Capture the cell that displays the provided text and extract its (X, Y) central coordinate. 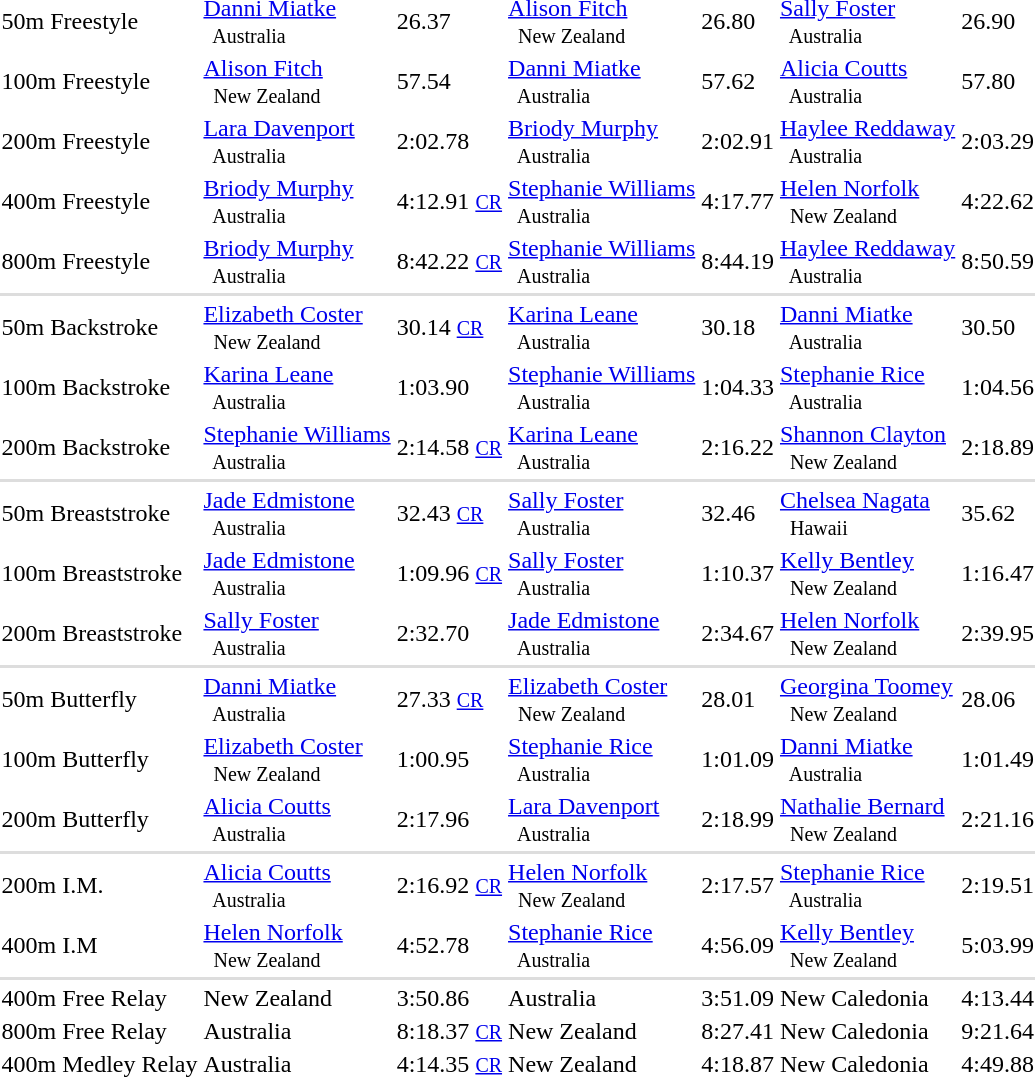
100m Freestyle (100, 82)
Chelsea Nagata Hawaii (867, 514)
1:03.90 (449, 388)
1:09.96 CR (449, 574)
3:51.09 (738, 998)
32.43 CR (449, 514)
4:52.78 (449, 946)
200m Butterfly (100, 820)
30.14 CR (449, 328)
50m Backstroke (100, 328)
200m Freestyle (100, 142)
30.18 (738, 328)
2:16.22 (738, 448)
28.01 (738, 700)
57.62 (738, 82)
1:04.33 (738, 388)
2:32.70 (449, 634)
2:14.58 CR (449, 448)
100m Backstroke (100, 388)
4:12.91 CR (449, 202)
2:34.67 (738, 634)
8:27.41 (738, 1031)
4:17.77 (738, 202)
2:02.78 (449, 142)
2:17.96 (449, 820)
2:02.91 (738, 142)
200m Breaststroke (100, 634)
2:17.57 (738, 886)
Nathalie Bernard New Zealand (867, 820)
1:10.37 (738, 574)
50m Butterfly (100, 700)
100m Breaststroke (100, 574)
400m Free Relay (100, 998)
8:42.22 CR (449, 262)
200m Backstroke (100, 448)
100m Butterfly (100, 760)
3:50.86 (449, 998)
32.46 (738, 514)
400m I.M (100, 946)
50m Breaststroke (100, 514)
8:44.19 (738, 262)
1:00.95 (449, 760)
2:18.99 (738, 820)
800m Free Relay (100, 1031)
Georgina Toomey New Zealand (867, 700)
800m Freestyle (100, 262)
8:18.37 CR (449, 1031)
Alison Fitch New Zealand (297, 82)
1:01.09 (738, 760)
200m I.M. (100, 886)
400m Freestyle (100, 202)
57.54 (449, 82)
2:16.92 CR (449, 886)
Shannon Clayton New Zealand (867, 448)
4:56.09 (738, 946)
27.33 CR (449, 700)
